Extract the (x, y) coordinate from the center of the cell holding the provided text.  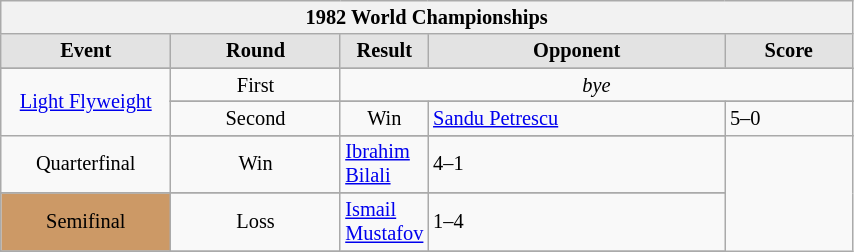
bye (596, 85)
First (256, 85)
4–1 (576, 164)
Opponent (576, 51)
Quarterfinal (86, 164)
Second (256, 118)
Semifinal (86, 222)
Light Flyweight (86, 102)
Round (256, 51)
Loss (256, 222)
Ibrahim Bilali (384, 164)
1–4 (576, 222)
Event (86, 51)
Score (788, 51)
Sandu Petrescu (576, 118)
1982 World Championships (427, 17)
Ismail Mustafov (384, 222)
Result (384, 51)
5–0 (788, 118)
